Scan for the cell matching the given text and deliver its (x, y) coordinate at center. 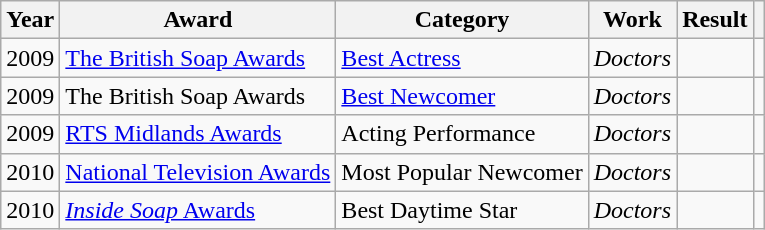
Award (198, 20)
Inside Soap Awards (198, 210)
RTS Midlands Awards (198, 134)
Year (30, 20)
Work (632, 20)
Best Newcomer (462, 96)
Acting Performance (462, 134)
Category (462, 20)
National Television Awards (198, 172)
Most Popular Newcomer (462, 172)
Best Actress (462, 58)
Result (715, 20)
Best Daytime Star (462, 210)
